Find where the given text appears and provide that cell's center as [X, Y] coordinate. 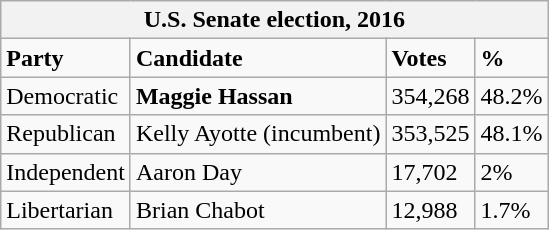
353,525 [430, 134]
Kelly Ayotte (incumbent) [258, 134]
48.2% [512, 96]
Votes [430, 58]
Party [66, 58]
17,702 [430, 172]
Republican [66, 134]
U.S. Senate election, 2016 [274, 20]
Aaron Day [258, 172]
Independent [66, 172]
Brian Chabot [258, 210]
354,268 [430, 96]
12,988 [430, 210]
% [512, 58]
48.1% [512, 134]
1.7% [512, 210]
Libertarian [66, 210]
Candidate [258, 58]
Democratic [66, 96]
2% [512, 172]
Maggie Hassan [258, 96]
